Capture the cell that displays the provided text and extract its [x, y] central coordinate. 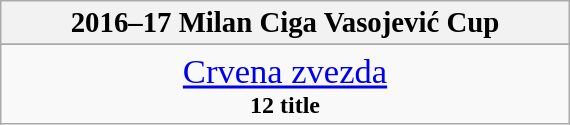
Crvena zvezda12 title [284, 84]
2016–17 Milan Ciga Vasojević Cup [284, 23]
